Detect which cell encompasses the target text, then output its (X, Y) center coordinate. 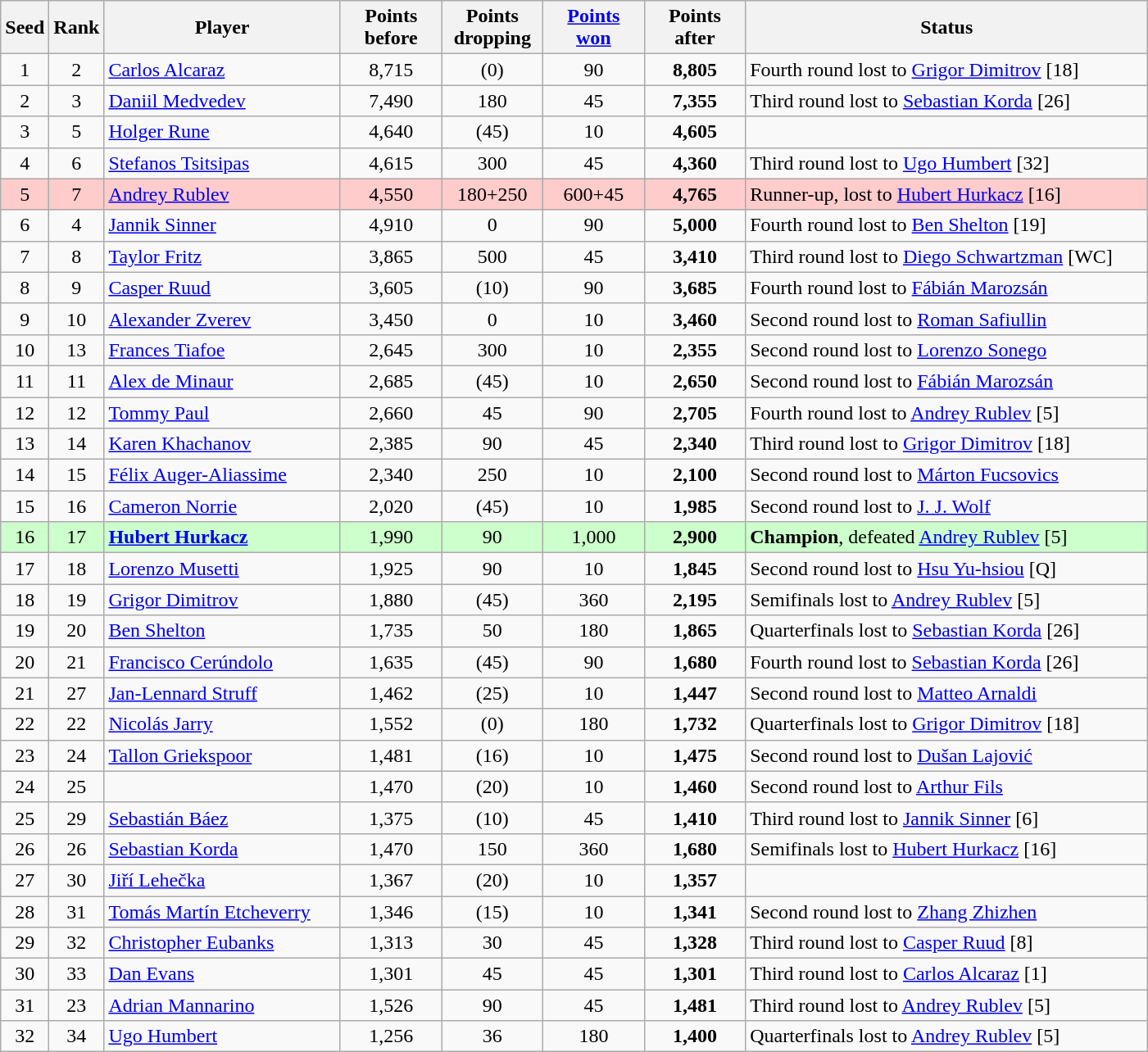
4,615 (391, 163)
1,865 (695, 631)
Stefanos Tsitsipas (223, 163)
3,865 (391, 256)
1,635 (391, 662)
Tallon Griekspoor (223, 755)
4,910 (391, 225)
Holger Rune (223, 132)
Sebastián Báez (223, 818)
Fourth round lost to Andrey Rublev [5] (947, 412)
Fourth round lost to Ben Shelton [19] (947, 225)
Second round lost to Roman Safiullin (947, 319)
Third round lost to Casper Ruud [8] (947, 943)
Christopher Eubanks (223, 943)
Third round lost to Sebastian Korda [26] (947, 101)
Jiří Lehečka (223, 880)
Quarterfinals lost to Grigor Dimitrov [18] (947, 724)
8,805 (695, 70)
1,475 (695, 755)
4,765 (695, 194)
3,460 (695, 319)
1,447 (695, 693)
Ben Shelton (223, 631)
Third round lost to Carlos Alcaraz [1] (947, 974)
Player (223, 28)
2,650 (695, 381)
2,645 (391, 350)
Dan Evans (223, 974)
Taylor Fritz (223, 256)
Tommy Paul (223, 412)
28 (25, 912)
1,410 (695, 818)
Second round lost to Arthur Fils (947, 787)
2,685 (391, 381)
1,732 (695, 724)
500 (492, 256)
Second round lost to Hsu Yu-hsiou [Q] (947, 569)
Third round lost to Jannik Sinner [6] (947, 818)
2,705 (695, 412)
Lorenzo Musetti (223, 569)
4,360 (695, 163)
2,385 (391, 444)
Ugo Humbert (223, 1036)
33 (77, 974)
2,020 (391, 506)
1,552 (391, 724)
Félix Auger-Aliassime (223, 475)
1,357 (695, 880)
7,490 (391, 101)
5,000 (695, 225)
Champion, defeated Andrey Rublev [5] (947, 537)
2,355 (695, 350)
Third round lost to Diego Schwartzman [WC] (947, 256)
Second round lost to Dušan Lajović (947, 755)
1,000 (594, 537)
3,605 (391, 288)
Fourth round lost to Fábián Marozsán (947, 288)
36 (492, 1036)
Second round lost to Fábián Marozsán (947, 381)
1,367 (391, 880)
1,990 (391, 537)
Grigor Dimitrov (223, 600)
(25) (492, 693)
Second round lost to Lorenzo Sonego (947, 350)
Daniil Medvedev (223, 101)
1,462 (391, 693)
150 (492, 849)
1 (25, 70)
Points before (391, 28)
4,605 (695, 132)
Cameron Norrie (223, 506)
Carlos Alcaraz (223, 70)
Francisco Cerúndolo (223, 662)
34 (77, 1036)
Adrian Mannarino (223, 1005)
Alexander Zverev (223, 319)
Hubert Hurkacz (223, 537)
Fourth round lost to Sebastian Korda [26] (947, 662)
3,410 (695, 256)
Sebastian Korda (223, 849)
1,400 (695, 1036)
Runner-up, lost to Hubert Hurkacz [16] (947, 194)
1,880 (391, 600)
1,526 (391, 1005)
2,100 (695, 475)
Quarterfinals lost to Sebastian Korda [26] (947, 631)
1,341 (695, 912)
Jannik Sinner (223, 225)
Rank (77, 28)
2,195 (695, 600)
600+45 (594, 194)
1,460 (695, 787)
1,313 (391, 943)
Quarterfinals lost to Andrey Rublev [5] (947, 1036)
7,355 (695, 101)
Third round lost to Andrey Rublev [5] (947, 1005)
4,640 (391, 132)
(16) (492, 755)
1,328 (695, 943)
2,900 (695, 537)
1,346 (391, 912)
1,985 (695, 506)
Andrey Rublev (223, 194)
Alex de Minaur (223, 381)
2,660 (391, 412)
Tomás Martín Etcheverry (223, 912)
(15) (492, 912)
Nicolás Jarry (223, 724)
50 (492, 631)
Points won (594, 28)
Seed (25, 28)
Second round lost to Márton Fucsovics (947, 475)
3,685 (695, 288)
1,735 (391, 631)
Fourth round lost to Grigor Dimitrov [18] (947, 70)
1,845 (695, 569)
Second round lost to Zhang Zhizhen (947, 912)
Casper Ruud (223, 288)
Second round lost to Matteo Arnaldi (947, 693)
1,375 (391, 818)
3,450 (391, 319)
4,550 (391, 194)
8,715 (391, 70)
Jan-Lennard Struff (223, 693)
1,925 (391, 569)
Points after (695, 28)
Third round lost to Grigor Dimitrov [18] (947, 444)
Frances Tiafoe (223, 350)
250 (492, 475)
Status (947, 28)
Second round lost to J. J. Wolf (947, 506)
1,256 (391, 1036)
180+250 (492, 194)
Semifinals lost to Andrey Rublev [5] (947, 600)
Third round lost to Ugo Humbert [32] (947, 163)
Points dropping (492, 28)
Karen Khachanov (223, 444)
Semifinals lost to Hubert Hurkacz [16] (947, 849)
